Provide the [x, y] coordinate of the cell's center where the given text is located.  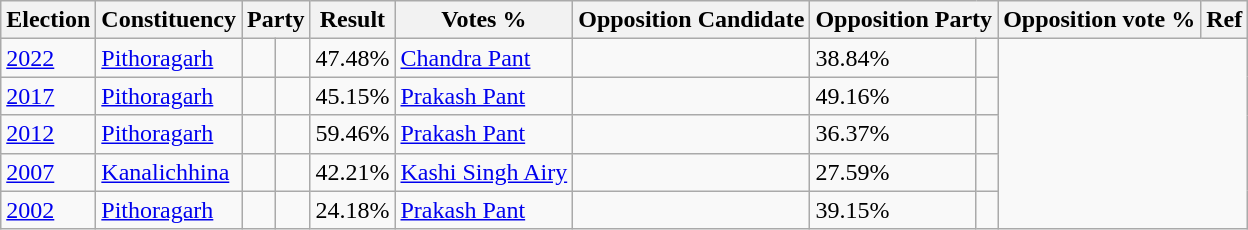
24.18% [352, 210]
2007 [48, 172]
Kashi Singh Airy [484, 172]
27.59% [893, 172]
Opposition vote % [1100, 20]
2012 [48, 134]
38.84% [893, 58]
49.16% [893, 96]
Election [48, 20]
59.46% [352, 134]
Opposition Party [904, 20]
Kanalichhina [169, 172]
2002 [48, 210]
Constituency [169, 20]
2017 [48, 96]
Ref [1224, 20]
2022 [48, 58]
Votes % [484, 20]
Party [276, 20]
39.15% [893, 210]
36.37% [893, 134]
Opposition Candidate [692, 20]
45.15% [352, 96]
Chandra Pant [484, 58]
Result [352, 20]
47.48% [352, 58]
42.21% [352, 172]
